Output the (x, y) coordinate of the center of the cell containing the given text.  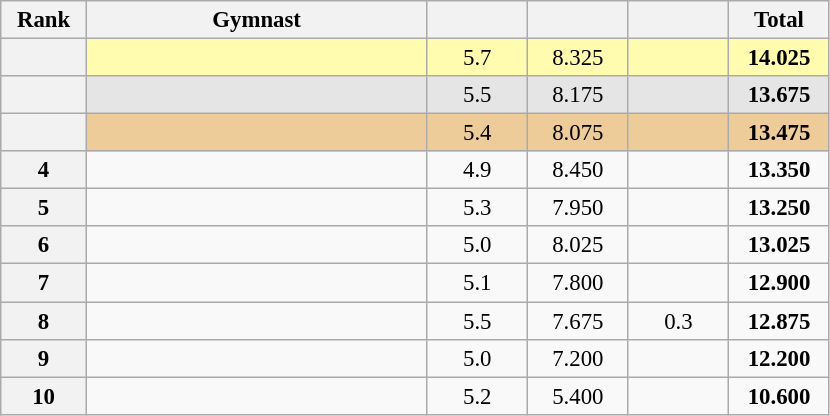
6 (44, 245)
8.450 (578, 170)
12.200 (780, 358)
Total (780, 20)
5.1 (478, 283)
13.250 (780, 208)
8.175 (578, 95)
5.400 (578, 396)
12.875 (780, 321)
10 (44, 396)
8 (44, 321)
Rank (44, 20)
0.3 (678, 321)
7 (44, 283)
7.950 (578, 208)
7.200 (578, 358)
14.025 (780, 58)
7.800 (578, 283)
4.9 (478, 170)
13.475 (780, 133)
13.675 (780, 95)
12.900 (780, 283)
4 (44, 170)
5.4 (478, 133)
5.3 (478, 208)
9 (44, 358)
7.675 (578, 321)
Gymnast (256, 20)
10.600 (780, 396)
13.350 (780, 170)
8.025 (578, 245)
8.325 (578, 58)
13.025 (780, 245)
5.2 (478, 396)
5 (44, 208)
8.075 (578, 133)
5.7 (478, 58)
